Detect which cell encompasses the target text, then output its (x, y) center coordinate. 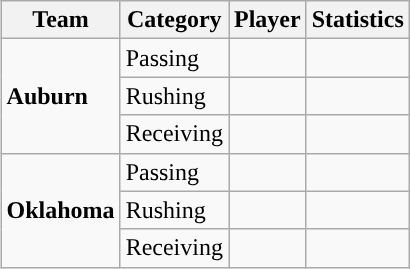
Auburn (60, 96)
Player (267, 20)
Oklahoma (60, 210)
Team (60, 20)
Statistics (358, 20)
Category (174, 20)
